Scan for the cell matching the given text and deliver its (x, y) coordinate at center. 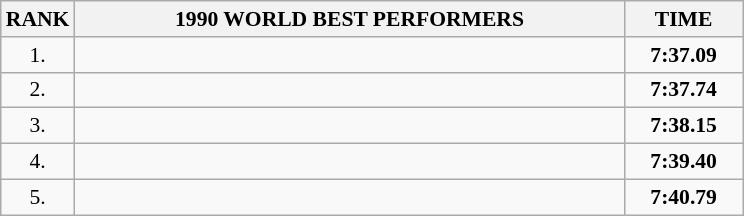
7:37.74 (684, 90)
3. (38, 126)
7:37.09 (684, 55)
1. (38, 55)
7:38.15 (684, 126)
7:39.40 (684, 162)
1990 WORLD BEST PERFORMERS (349, 19)
RANK (38, 19)
2. (38, 90)
TIME (684, 19)
4. (38, 162)
5. (38, 197)
7:40.79 (684, 197)
